Return [X, Y] of the center of cell containing provided text 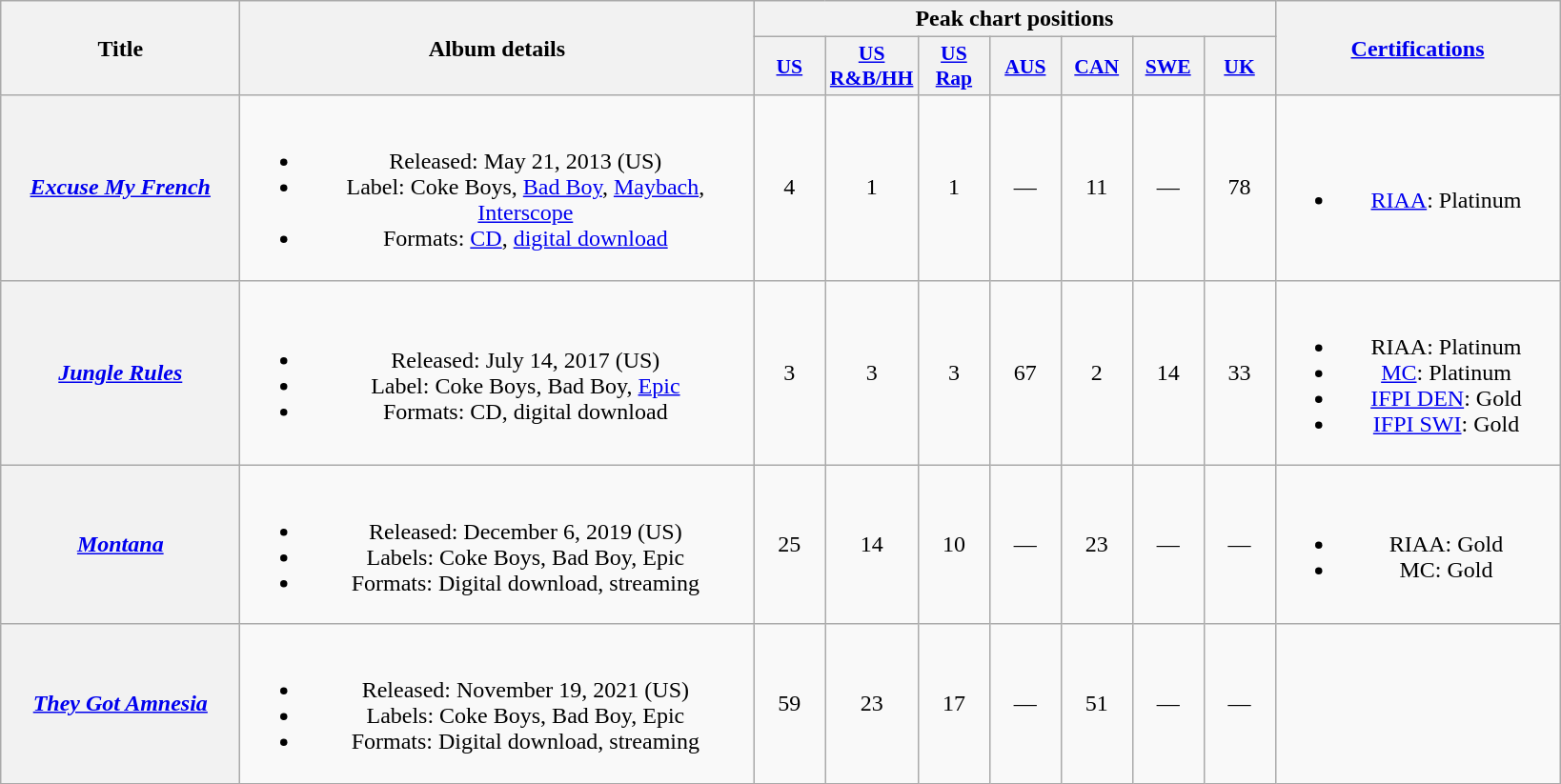
They Got Amnesia [120, 703]
25 [789, 545]
US [789, 67]
67 [1025, 372]
Released: July 14, 2017 (US)Label: Coke Boys, Bad Boy, EpicFormats: CD, digital download [497, 372]
Released: November 19, 2021 (US)Labels: Coke Boys, Bad Boy, EpicFormats: Digital download, streaming [497, 703]
11 [1096, 188]
2 [1096, 372]
AUS [1025, 67]
10 [953, 545]
CAN [1096, 67]
Excuse My French [120, 188]
Title [120, 48]
SWE [1168, 67]
USRap [953, 67]
Released: May 21, 2013 (US)Label: Coke Boys, Bad Boy, Maybach, InterscopeFormats: CD, digital download [497, 188]
78 [1239, 188]
Jungle Rules [120, 372]
Certifications [1418, 48]
Montana [120, 545]
Album details [497, 48]
RIAA: GoldMC: Gold [1418, 545]
33 [1239, 372]
UK [1239, 67]
Peak chart positions [1014, 19]
USR&B/HH [872, 67]
4 [789, 188]
Released: December 6, 2019 (US)Labels: Coke Boys, Bad Boy, EpicFormats: Digital download, streaming [497, 545]
51 [1096, 703]
RIAA: PlatinumMC: PlatinumIFPI DEN: GoldIFPI SWI: Gold [1418, 372]
59 [789, 703]
RIAA: Platinum [1418, 188]
17 [953, 703]
